Locate the cell with the specified text and output its (x, y) center coordinate. 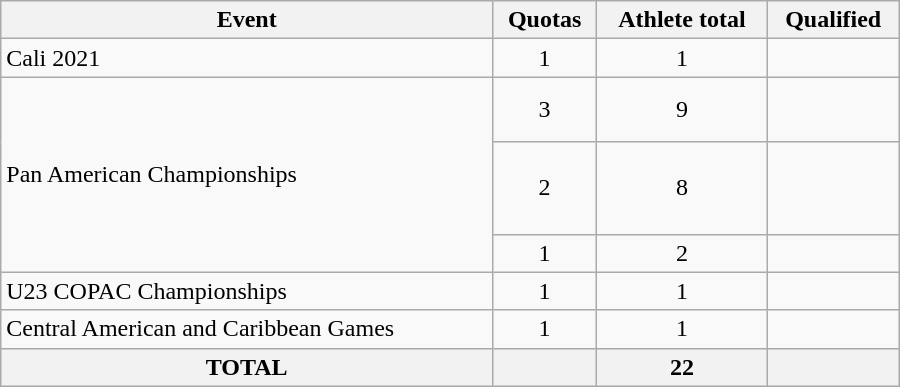
22 (682, 367)
TOTAL (247, 367)
Pan American Championships (247, 174)
Qualified (833, 20)
8 (682, 188)
Quotas (545, 20)
U23 COPAC Championships (247, 291)
9 (682, 110)
Cali 2021 (247, 58)
Central American and Caribbean Games (247, 329)
Event (247, 20)
Athlete total (682, 20)
3 (545, 110)
